From the cell containing the given text, extract its center point as [X, Y] coordinate. 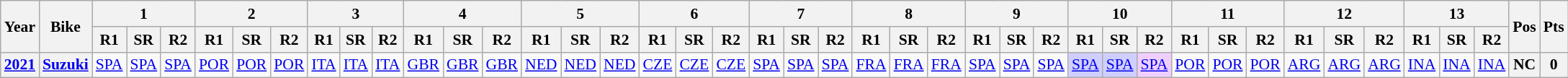
13 [1456, 14]
10 [1119, 14]
Pts [1554, 26]
3 [356, 14]
0 [1554, 65]
8 [908, 14]
2021 [20, 65]
1 [144, 14]
11 [1227, 14]
Suzuki [66, 65]
2 [251, 14]
9 [1017, 14]
4 [462, 14]
Bike [66, 26]
7 [801, 14]
Pos [1524, 26]
12 [1344, 14]
NC [1524, 65]
6 [694, 14]
Year [20, 26]
5 [581, 14]
